Determine the [X, Y] coordinate at the center of the cell enclosing the given text.  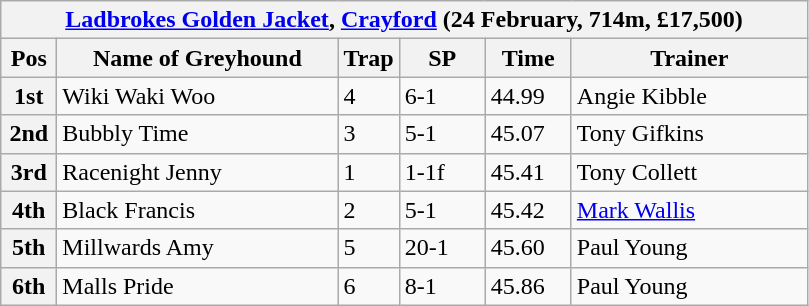
1-1f [442, 172]
5th [29, 248]
Time [528, 58]
SP [442, 58]
1st [29, 96]
Pos [29, 58]
4th [29, 210]
45.41 [528, 172]
Angie Kibble [689, 96]
Malls Pride [198, 286]
Millwards Amy [198, 248]
4 [368, 96]
Ladbrokes Golden Jacket, Crayford (24 February, 714m, £17,500) [404, 20]
6 [368, 286]
Racenight Jenny [198, 172]
6th [29, 286]
Mark Wallis [689, 210]
5 [368, 248]
1 [368, 172]
Name of Greyhound [198, 58]
Trainer [689, 58]
45.60 [528, 248]
45.42 [528, 210]
8-1 [442, 286]
2nd [29, 134]
3 [368, 134]
Trap [368, 58]
Black Francis [198, 210]
20-1 [442, 248]
Wiki Waki Woo [198, 96]
Tony Collett [689, 172]
3rd [29, 172]
44.99 [528, 96]
6-1 [442, 96]
45.86 [528, 286]
45.07 [528, 134]
Tony Gifkins [689, 134]
2 [368, 210]
Bubbly Time [198, 134]
